For the text-containing cell, return its midpoint in (x, y) coordinate format. 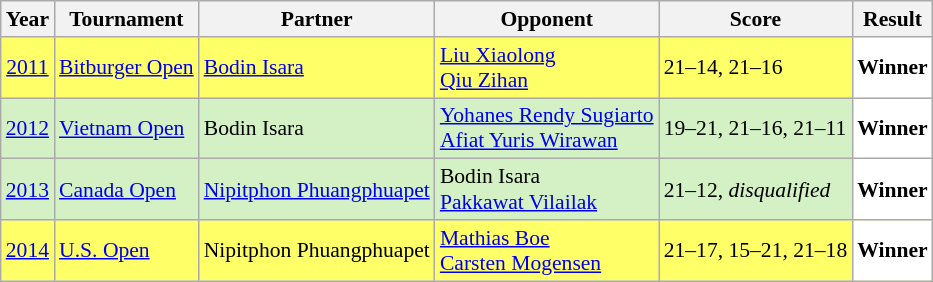
Mathias Boe Carsten Mogensen (547, 250)
Result (892, 19)
Canada Open (126, 190)
Partner (317, 19)
21–12, disqualified (756, 190)
Tournament (126, 19)
Liu Xiaolong Qiu Zihan (547, 68)
21–14, 21–16 (756, 68)
19–21, 21–16, 21–11 (756, 128)
Year (28, 19)
Vietnam Open (126, 128)
Score (756, 19)
U.S. Open (126, 250)
Bodin Isara Pakkawat Vilailak (547, 190)
Opponent (547, 19)
2012 (28, 128)
Yohanes Rendy Sugiarto Afiat Yuris Wirawan (547, 128)
21–17, 15–21, 21–18 (756, 250)
2014 (28, 250)
2011 (28, 68)
Bitburger Open (126, 68)
2013 (28, 190)
